Determine the [X, Y] coordinate at the center of the cell enclosing the given text.  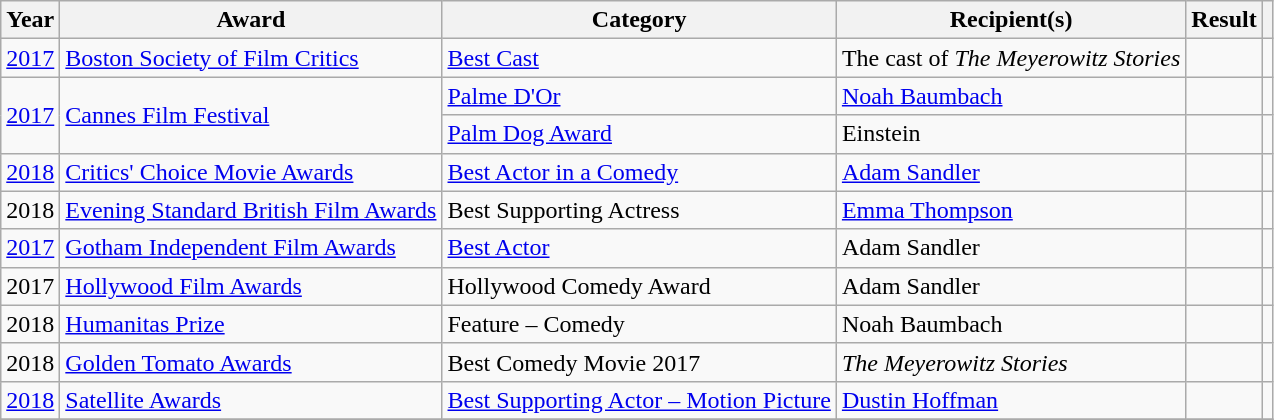
Emma Thompson [1010, 210]
Best Actor [639, 248]
Palm Dog Award [639, 134]
Golden Tomato Awards [251, 362]
The Meyerowitz Stories [1010, 362]
Best Supporting Actor – Motion Picture [639, 400]
The cast of The Meyerowitz Stories [1010, 58]
Evening Standard British Film Awards [251, 210]
Best Cast [639, 58]
Year [30, 20]
Satellite Awards [251, 400]
Category [639, 20]
Best Actor in a Comedy [639, 172]
Gotham Independent Film Awards [251, 248]
Humanitas Prize [251, 324]
Award [251, 20]
Recipient(s) [1010, 20]
Boston Society of Film Critics [251, 58]
Cannes Film Festival [251, 115]
Best Supporting Actress [639, 210]
Hollywood Comedy Award [639, 286]
Dustin Hoffman [1010, 400]
Best Comedy Movie 2017 [639, 362]
Einstein [1010, 134]
Result [1224, 20]
Critics' Choice Movie Awards [251, 172]
Palme D'Or [639, 96]
Hollywood Film Awards [251, 286]
Feature – Comedy [639, 324]
